Identify which cell holds the provided text, then report its [x, y] central coordinate. 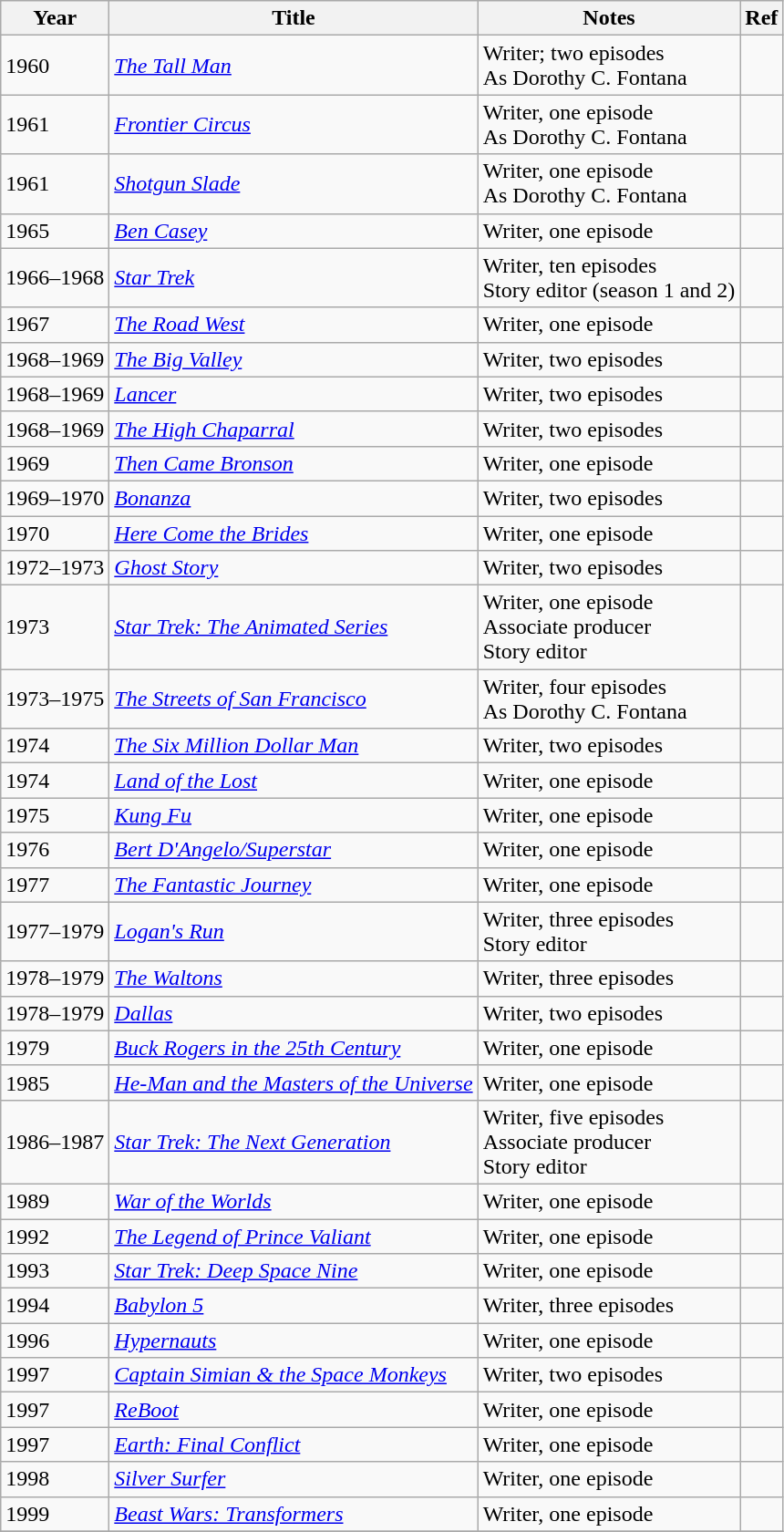
Captain Simian & the Space Monkeys [294, 1375]
Notes [609, 18]
Writer, ten episodesStory editor (season 1 and 2) [609, 277]
The Big Valley [294, 359]
Writer, three episodesStory editor [609, 932]
Year [55, 18]
1989 [55, 1201]
Writer, four episodesAs Dorothy C. Fontana [609, 699]
Writer, five episodesAssociate producerStory editor [609, 1142]
The Road West [294, 325]
1973 [55, 627]
Here Come the Brides [294, 533]
Earth: Final Conflict [294, 1444]
Star Trek: Deep Space Nine [294, 1271]
1973–1975 [55, 699]
Star Trek [294, 277]
1985 [55, 1082]
1972–1973 [55, 568]
The Fantastic Journey [294, 885]
Land of the Lost [294, 781]
Lancer [294, 394]
1976 [55, 850]
The Streets of San Francisco [294, 699]
1977–1979 [55, 932]
1994 [55, 1306]
Ghost Story [294, 568]
Title [294, 18]
1966–1968 [55, 277]
Babylon 5 [294, 1306]
Bert D'Angelo/Superstar [294, 850]
1965 [55, 231]
The Legend of Prince Valiant [294, 1236]
1970 [55, 533]
Ref [762, 18]
1969–1970 [55, 498]
1993 [55, 1271]
Beast Wars: Transformers [294, 1514]
1967 [55, 325]
The Six Million Dollar Man [294, 746]
1979 [55, 1048]
1975 [55, 815]
Buck Rogers in the 25th Century [294, 1048]
Kung Fu [294, 815]
1992 [55, 1236]
The Waltons [294, 978]
1999 [55, 1514]
Logan's Run [294, 932]
Writer, one episodeAssociate producerStory editor [609, 627]
1977 [55, 885]
Star Trek: The Next Generation [294, 1142]
Star Trek: The Animated Series [294, 627]
ReBoot [294, 1410]
1996 [55, 1340]
The Tall Man [294, 66]
He-Man and the Masters of the Universe [294, 1082]
1998 [55, 1479]
Then Came Bronson [294, 463]
Bonanza [294, 498]
Writer; two episodesAs Dorothy C. Fontana [609, 66]
Frontier Circus [294, 124]
Ben Casey [294, 231]
Hypernauts [294, 1340]
The High Chaparral [294, 429]
War of the Worlds [294, 1201]
1986–1987 [55, 1142]
Dallas [294, 1013]
1969 [55, 463]
Shotgun Slade [294, 184]
Silver Surfer [294, 1479]
1960 [55, 66]
